Identify which cell holds the provided text, then report its [x, y] central coordinate. 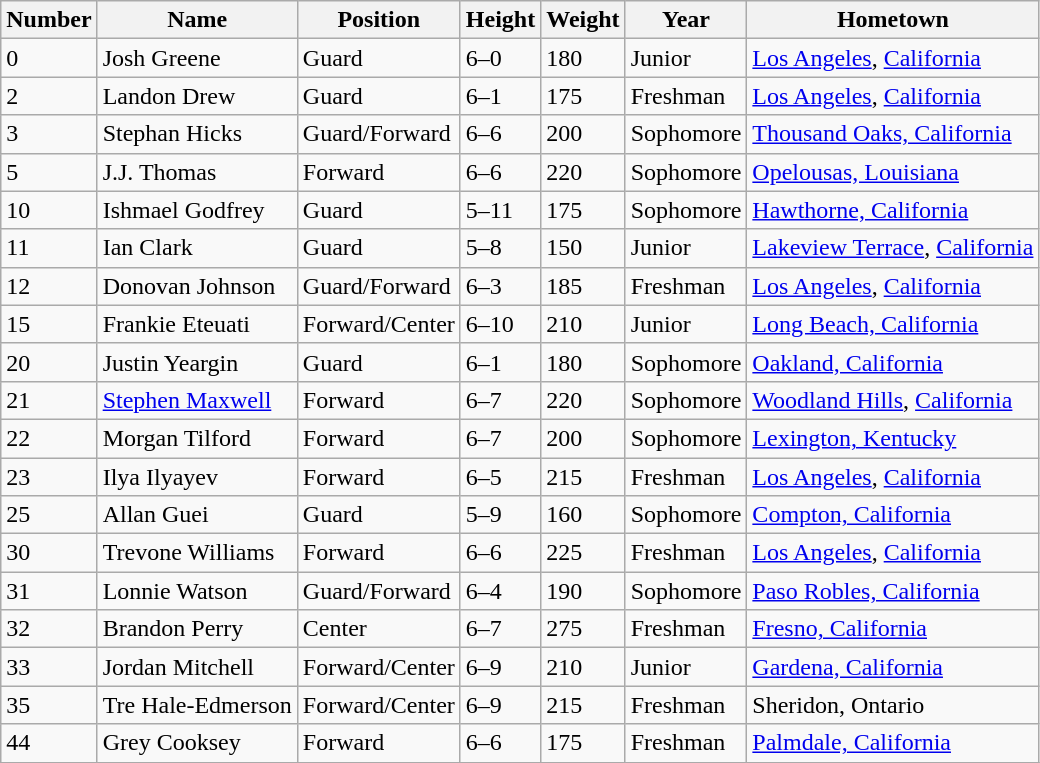
5 [49, 172]
15 [49, 324]
33 [49, 667]
Oakland, California [893, 362]
Palmdale, California [893, 743]
Year [686, 20]
6–0 [500, 58]
6–5 [500, 477]
12 [49, 286]
J.J. Thomas [197, 172]
Opelousas, Louisiana [893, 172]
Hawthorne, California [893, 210]
10 [49, 210]
Thousand Oaks, California [893, 134]
Center [378, 629]
30 [49, 553]
35 [49, 705]
5–8 [500, 248]
Number [49, 20]
Justin Yeargin [197, 362]
5–9 [500, 515]
Paso Robles, California [893, 591]
20 [49, 362]
Frankie Eteuati [197, 324]
Morgan Tilford [197, 438]
Name [197, 20]
150 [583, 248]
Stephen Maxwell [197, 400]
0 [49, 58]
6–4 [500, 591]
185 [583, 286]
Sheridon, Ontario [893, 705]
2 [49, 96]
160 [583, 515]
Landon Drew [197, 96]
22 [49, 438]
Position [378, 20]
Lakeview Terrace, California [893, 248]
Hometown [893, 20]
Height [500, 20]
Donovan Johnson [197, 286]
Lexington, Kentucky [893, 438]
21 [49, 400]
Brandon Perry [197, 629]
Stephan Hicks [197, 134]
275 [583, 629]
Trevone Williams [197, 553]
32 [49, 629]
Allan Guei [197, 515]
23 [49, 477]
Compton, California [893, 515]
Ilya Ilyayev [197, 477]
Woodland Hills, California [893, 400]
Long Beach, California [893, 324]
Ishmael Godfrey [197, 210]
6–10 [500, 324]
Gardena, California [893, 667]
Weight [583, 20]
44 [49, 743]
Grey Cooksey [197, 743]
3 [49, 134]
Tre Hale-Edmerson [197, 705]
225 [583, 553]
11 [49, 248]
Jordan Mitchell [197, 667]
6–3 [500, 286]
5–11 [500, 210]
Fresno, California [893, 629]
Ian Clark [197, 248]
31 [49, 591]
Josh Greene [197, 58]
190 [583, 591]
25 [49, 515]
Lonnie Watson [197, 591]
